Locate the cell with the specified text and output its (x, y) center coordinate. 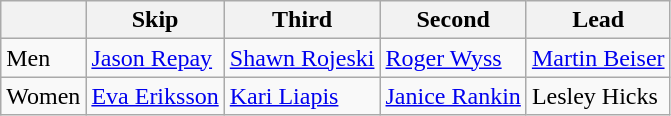
Lesley Hicks (598, 96)
Eva Eriksson (155, 96)
Men (44, 58)
Second (453, 20)
Jason Repay (155, 58)
Women (44, 96)
Skip (155, 20)
Third (302, 20)
Lead (598, 20)
Shawn Rojeski (302, 58)
Kari Liapis (302, 96)
Janice Rankin (453, 96)
Martin Beiser (598, 58)
Roger Wyss (453, 58)
